For the text-containing cell, return its midpoint in (X, Y) coordinate format. 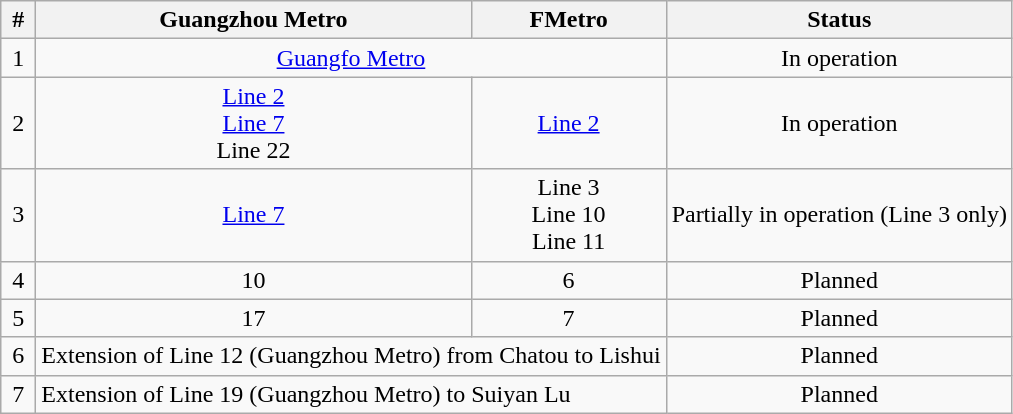
17 (254, 318)
4 (18, 280)
1 (18, 58)
Extension of Line 19 (Guangzhou Metro) to Suiyan Lu (351, 394)
3 (18, 215)
Line 3Line 10Line 11 (568, 215)
Line 7 (254, 215)
# (18, 20)
5 (18, 318)
10 (254, 280)
Guangfo Metro (351, 58)
FMetro (568, 20)
Status (839, 20)
Extension of Line 12 (Guangzhou Metro) from Chatou to Lishui (351, 356)
Line 2 (568, 123)
2 (18, 123)
Guangzhou Metro (254, 20)
Line 2Line 7Line 22 (254, 123)
Partially in operation (Line 3 only) (839, 215)
